Capture the cell that displays the provided text and extract its [x, y] central coordinate. 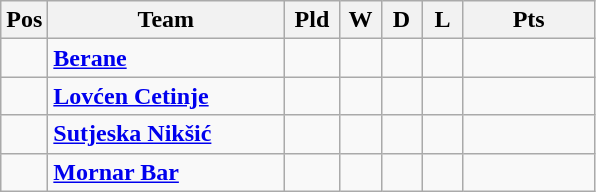
Pts [528, 20]
Pld [312, 20]
Team [166, 20]
Lovćen Cetinje [166, 96]
W [360, 20]
Mornar Bar [166, 172]
Berane [166, 58]
Sutjeska Nikšić [166, 134]
Pos [24, 20]
L [442, 20]
D [402, 20]
